Output the (x, y) coordinate of the center of the cell containing the given text.  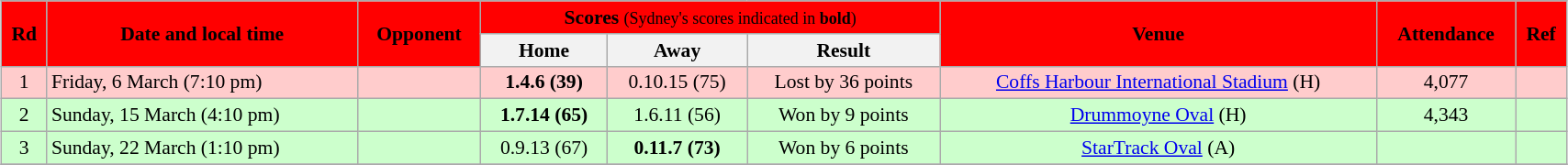
Won by 9 points (844, 115)
0.11.7 (73) (678, 148)
Drummoyne Oval (H) (1159, 115)
3 (24, 148)
1.7.14 (65) (544, 115)
Scores (Sydney's scores indicated in bold) (711, 17)
4,343 (1445, 115)
1.6.11 (56) (678, 115)
4,077 (1445, 82)
Home (544, 50)
Venue (1159, 33)
Ref (1541, 33)
2 (24, 115)
0.9.13 (67) (544, 148)
Lost by 36 points (844, 82)
Attendance (1445, 33)
1.4.6 (39) (544, 82)
Friday, 6 March (7:10 pm) (202, 82)
Away (678, 50)
Date and local time (202, 33)
Opponent (419, 33)
0.10.15 (75) (678, 82)
1 (24, 82)
Sunday, 22 March (1:10 pm) (202, 148)
Rd (24, 33)
Result (844, 50)
Coffs Harbour International Stadium (H) (1159, 82)
Won by 6 points (844, 148)
StarTrack Oval (A) (1159, 148)
Sunday, 15 March (4:10 pm) (202, 115)
